For the text-containing cell, return its midpoint in [x, y] coordinate format. 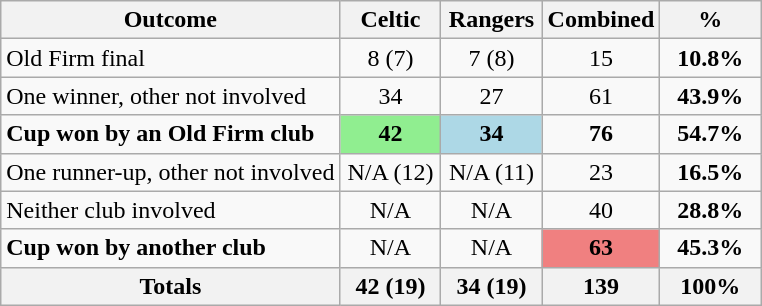
28.8% [710, 210]
10.8% [710, 58]
Old Firm final [170, 58]
Cup won by an Old Firm club [170, 134]
One runner-up, other not involved [170, 172]
N/A (12) [390, 172]
139 [601, 286]
Totals [170, 286]
34 (19) [492, 286]
Rangers [492, 20]
42 (19) [390, 286]
63 [601, 248]
8 (7) [390, 58]
61 [601, 96]
43.9% [710, 96]
15 [601, 58]
One winner, other not involved [170, 96]
45.3% [710, 248]
76 [601, 134]
23 [601, 172]
Neither club involved [170, 210]
Celtic [390, 20]
27 [492, 96]
54.7% [710, 134]
40 [601, 210]
100% [710, 286]
Combined [601, 20]
42 [390, 134]
7 (8) [492, 58]
Outcome [170, 20]
Cup won by another club [170, 248]
% [710, 20]
16.5% [710, 172]
N/A (11) [492, 172]
